Pinpoint the cell where the given text exists, returning its (X, Y) midpoint coordinate. 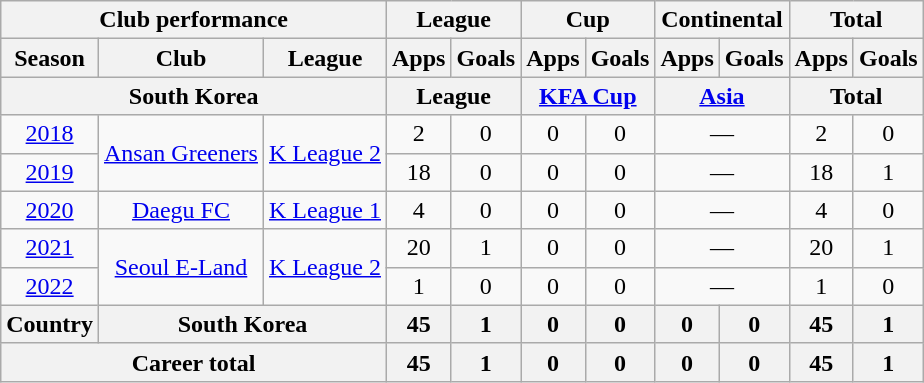
Club performance (194, 20)
Career total (194, 362)
Season (50, 58)
KFA Cup (588, 96)
Seoul E-Land (180, 267)
Daegu FC (180, 210)
2022 (50, 286)
2021 (50, 248)
2018 (50, 134)
Asia (722, 96)
Country (50, 324)
Ansan Greeners (180, 153)
Continental (722, 20)
2020 (50, 210)
2019 (50, 172)
Club (180, 58)
K League 1 (324, 210)
Cup (588, 20)
